Capture the cell that displays the provided text and extract its [X, Y] central coordinate. 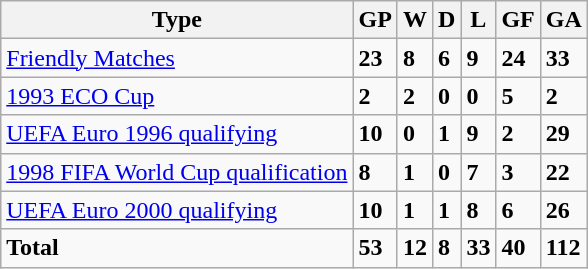
Total [177, 248]
7 [478, 172]
112 [564, 248]
GP [375, 20]
UEFA Euro 2000 qualifying [177, 210]
Friendly Matches [177, 58]
26 [564, 210]
GF [518, 20]
GA [564, 20]
3 [518, 172]
29 [564, 134]
40 [518, 248]
53 [375, 248]
5 [518, 96]
22 [564, 172]
D [446, 20]
Type [177, 20]
L [478, 20]
12 [414, 248]
1993 ECO Cup [177, 96]
UEFA Euro 1996 qualifying [177, 134]
23 [375, 58]
1998 FIFA World Cup qualification [177, 172]
W [414, 20]
24 [518, 58]
